Pinpoint the cell where the given text exists, returning its [X, Y] midpoint coordinate. 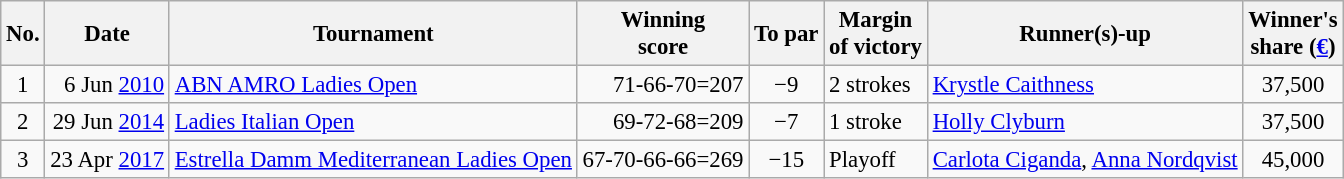
−7 [786, 122]
Krystle Caithness [1085, 85]
3 [23, 160]
To par [786, 34]
Marginof victory [876, 34]
23 Apr 2017 [107, 160]
No. [23, 34]
Holly Clyburn [1085, 122]
2 strokes [876, 85]
Tournament [373, 34]
Winner'sshare (€) [1293, 34]
Runner(s)-up [1085, 34]
Carlota Ciganda, Anna Nordqvist [1085, 160]
71-66-70=207 [663, 85]
69-72-68=209 [663, 122]
29 Jun 2014 [107, 122]
Playoff [876, 160]
Estrella Damm Mediterranean Ladies Open [373, 160]
1 stroke [876, 122]
−9 [786, 85]
ABN AMRO Ladies Open [373, 85]
Winningscore [663, 34]
45,000 [1293, 160]
Date [107, 34]
Ladies Italian Open [373, 122]
6 Jun 2010 [107, 85]
−15 [786, 160]
2 [23, 122]
67-70-66-66=269 [663, 160]
1 [23, 85]
